Search for the cell housing the specified text and yield its (x, y) center coordinate. 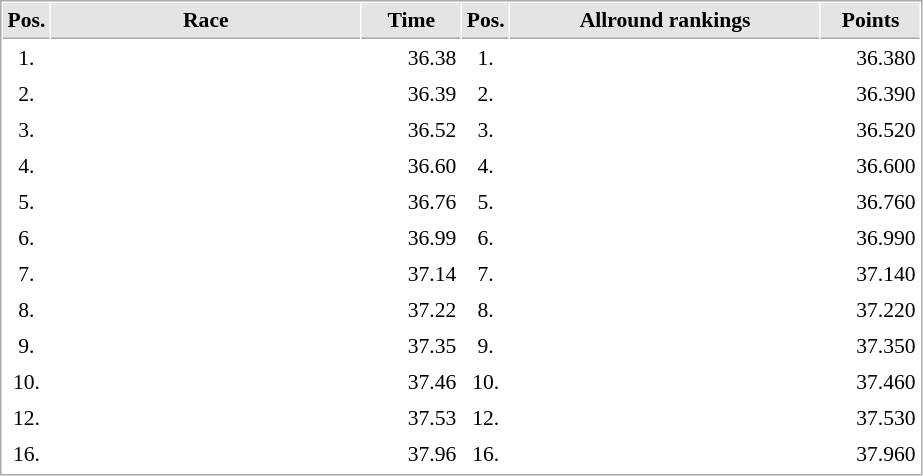
37.960 (870, 453)
Time (412, 21)
36.990 (870, 237)
37.46 (412, 381)
36.52 (412, 129)
36.760 (870, 201)
Points (870, 21)
36.39 (412, 93)
36.99 (412, 237)
36.38 (412, 57)
36.520 (870, 129)
37.22 (412, 309)
36.380 (870, 57)
36.76 (412, 201)
37.220 (870, 309)
37.460 (870, 381)
37.14 (412, 273)
37.140 (870, 273)
36.390 (870, 93)
37.96 (412, 453)
Allround rankings (666, 21)
37.35 (412, 345)
37.530 (870, 417)
36.60 (412, 165)
37.53 (412, 417)
37.350 (870, 345)
36.600 (870, 165)
Race (206, 21)
